Search for the cell housing the specified text and yield its [x, y] center coordinate. 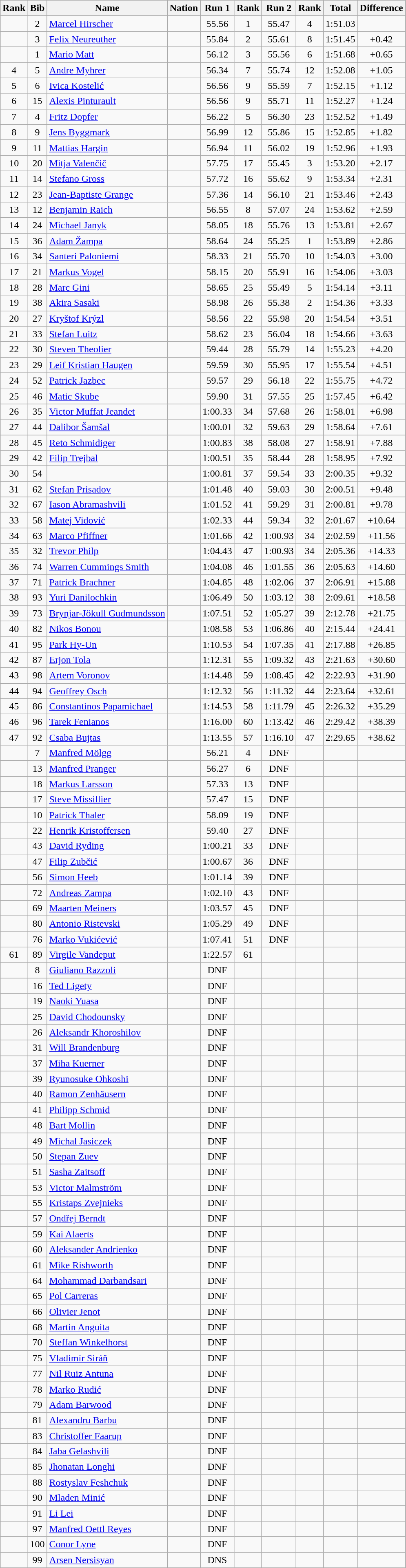
DNS [217, 1560]
1:11.79 [279, 707]
62 [38, 489]
+4.20 [381, 349]
1:54.66 [340, 334]
86 [38, 707]
Geoffrey Osch [107, 691]
+2.86 [381, 241]
55.70 [279, 256]
55.61 [279, 39]
Run 1 [217, 8]
Kryštof Krýzl [107, 318]
59.57 [217, 380]
Iason Abramashvili [107, 505]
73 [38, 613]
Tarek Fenianos [107, 722]
1:53.46 [340, 194]
Bart Mollin [107, 1125]
+1.93 [381, 148]
57.33 [217, 784]
59.44 [217, 349]
+2.67 [381, 225]
Run 2 [279, 8]
Philipp Schmid [107, 1110]
55.98 [279, 318]
100 [38, 1544]
1:58.64 [340, 427]
55.62 [279, 179]
Marcel Hirscher [107, 24]
Manfred Mölgg [107, 753]
Leif Kristian Haugen [107, 365]
56.18 [279, 380]
55.47 [279, 24]
1:52.96 [340, 148]
Ted Ligety [107, 986]
66 [38, 1312]
Henrik Kristoffersen [107, 830]
1:00.83 [217, 442]
+18.58 [381, 598]
Michal Jasiczek [107, 1141]
+38.39 [381, 722]
2:29.65 [340, 738]
+30.60 [381, 660]
2:09.61 [340, 598]
+31.90 [381, 675]
56.04 [279, 334]
1:51.03 [340, 24]
Constantinos Papamichael [107, 707]
2:05.63 [340, 567]
1:54.54 [340, 318]
Patrick Brachner [107, 582]
1:14.48 [217, 675]
Stefan Prisadov [107, 489]
94 [38, 691]
1:54.14 [340, 287]
1:53.34 [340, 179]
55.59 [279, 86]
59.03 [279, 489]
58.98 [217, 303]
Erjon Tola [107, 660]
55.84 [217, 39]
+24.41 [381, 629]
56.27 [217, 769]
1:07.41 [217, 939]
1:06.86 [279, 629]
98 [38, 675]
1:05.29 [217, 923]
1:22.57 [217, 955]
+21.75 [381, 613]
Patrick Jazbec [107, 380]
Fritz Dopfer [107, 117]
1:02.10 [217, 892]
Reto Schmidiger [107, 442]
Miha Kuerner [107, 1063]
1:00.33 [217, 411]
67 [38, 505]
Brynjar-Jökull Gudmundsson [107, 613]
Andre Myhrer [107, 70]
78 [38, 1389]
2:12.78 [340, 613]
56.21 [217, 753]
+0.42 [381, 39]
Trevor Philp [107, 551]
Martin Anguita [107, 1327]
Bib [38, 8]
1:02.33 [217, 520]
Ondřej Berndt [107, 1219]
1:10.53 [217, 644]
+3.63 [381, 334]
2:17.88 [340, 644]
58.62 [217, 334]
+9.32 [381, 474]
57.68 [279, 411]
1:04.85 [217, 582]
1:54.36 [340, 303]
55.49 [279, 287]
Marko Vukićević [107, 939]
+15.88 [381, 582]
+4.51 [381, 365]
David Chodounsky [107, 1017]
57.36 [217, 194]
Total [340, 8]
+6.42 [381, 396]
58.05 [217, 225]
55.45 [279, 163]
1:05.27 [279, 613]
2:00.51 [340, 489]
+0.65 [381, 55]
Vladimír Siráň [107, 1358]
+4.72 [381, 380]
1:53.20 [340, 163]
Yuri Danilochkin [107, 598]
56.94 [217, 148]
76 [38, 939]
58.08 [279, 442]
Difference [381, 8]
63 [38, 536]
1:53.81 [340, 225]
56.22 [217, 117]
Simon Heeb [107, 877]
90 [38, 1498]
1:03.57 [217, 908]
1:13.42 [279, 722]
1:04.43 [217, 551]
1:07.35 [279, 644]
96 [38, 722]
+35.29 [381, 707]
1:01.66 [217, 536]
2:05.36 [340, 551]
Akira Sasaki [107, 303]
Marc Gini [107, 287]
+3.11 [381, 287]
1:52.27 [340, 101]
56.34 [217, 70]
55.38 [279, 303]
87 [38, 660]
2:23.64 [340, 691]
97 [38, 1529]
57.55 [279, 396]
+3.03 [381, 272]
Pol Carreras [107, 1296]
55.74 [279, 70]
Mitja Valenčič [107, 163]
82 [38, 629]
+3.51 [381, 318]
55.71 [279, 101]
55.79 [279, 349]
58.65 [217, 287]
Arsen Nersisyan [107, 1560]
Li Lei [107, 1513]
59.90 [217, 396]
Manfred Oettl Reyes [107, 1529]
55.76 [279, 225]
Stefan Luitz [107, 334]
2:15.44 [340, 629]
Marko Rudić [107, 1389]
+1.05 [381, 70]
Nikos Bonou [107, 629]
2:22.93 [340, 675]
56.10 [279, 194]
+7.61 [381, 427]
Jaba Gelashvili [107, 1451]
1:16.00 [217, 722]
Olivier Jenot [107, 1312]
57.75 [217, 163]
68 [38, 1327]
92 [38, 738]
1:00.81 [217, 474]
83 [38, 1435]
Steffan Winkelhorst [107, 1343]
2:00.81 [340, 505]
Adam Žampa [107, 241]
1:09.32 [279, 660]
Victor Malmström [107, 1188]
2:06.91 [340, 582]
1:08.45 [279, 675]
1:16.10 [279, 738]
81 [38, 1420]
1:55.54 [340, 365]
1:55.75 [340, 380]
Steven Theolier [107, 349]
58.56 [217, 318]
1:01.55 [279, 567]
Alexis Pinturault [107, 101]
59.34 [279, 520]
+2.59 [381, 210]
Matic Skube [107, 396]
88 [38, 1482]
1:11.32 [279, 691]
55.91 [279, 272]
Aleksander Andrienko [107, 1250]
Mattias Hargin [107, 148]
Matej Vidović [107, 520]
+7.88 [381, 442]
Mike Rishworth [107, 1265]
Marco Pfiffner [107, 536]
Dalibor Šamšal [107, 427]
69 [38, 908]
59.54 [279, 474]
Ryunosuke Ohkoshi [107, 1079]
+3.33 [381, 303]
1:02.06 [279, 582]
1:00.51 [217, 458]
Patrick Thaler [107, 815]
Kristaps Zvejnieks [107, 1203]
1:00.67 [217, 861]
2:26.32 [340, 707]
1:03.12 [279, 598]
1:06.49 [217, 598]
85 [38, 1467]
Aleksandr Khoroshilov [107, 1032]
Name [107, 8]
Mohammad Darbandsari [107, 1281]
Nation [184, 8]
Jean-Baptiste Grange [107, 194]
59.29 [279, 505]
1:07.51 [217, 613]
Antonio Ristevski [107, 923]
Michael Janyk [107, 225]
1:52.85 [340, 132]
Csaba Bujtas [107, 738]
+1.12 [381, 86]
93 [38, 598]
Rostyslav Feshchuk [107, 1482]
+10.64 [381, 520]
Victor Muffat Jeandet [107, 411]
65 [38, 1296]
+11.56 [381, 536]
Ivica Kostelić [107, 86]
2:01.67 [340, 520]
58.64 [217, 241]
74 [38, 567]
2:02.59 [340, 536]
Manfred Pranger [107, 769]
95 [38, 644]
89 [38, 955]
1:08.58 [217, 629]
1:01.14 [217, 877]
57.07 [279, 210]
Stefano Gross [107, 179]
Filip Trejbal [107, 458]
71 [38, 582]
1:00.21 [217, 846]
+14.33 [381, 551]
Benjamin Raich [107, 210]
+9.48 [381, 489]
99 [38, 1560]
Kai Alaerts [107, 1234]
1:53.62 [340, 210]
+26.85 [381, 644]
58.33 [217, 256]
Will Brandenburg [107, 1048]
Sasha Zaitsoff [107, 1172]
+1.49 [381, 117]
59.59 [217, 365]
1:54.03 [340, 256]
Filip Zubčić [107, 861]
Ramon Zenhäusern [107, 1094]
70 [38, 1343]
2:00.35 [340, 474]
1:55.23 [340, 349]
Steve Missillier [107, 799]
1:58.01 [340, 411]
1:52.52 [340, 117]
1:58.95 [340, 458]
57.47 [217, 799]
David Ryding [107, 846]
72 [38, 892]
Naoki Yuasa [107, 1001]
+2.31 [381, 179]
+9.78 [381, 505]
Nil Ruiz Antuna [107, 1374]
Christoffer Faarup [107, 1435]
58.15 [217, 272]
56.99 [217, 132]
1:54.06 [340, 272]
79 [38, 1405]
56.30 [279, 117]
Stepan Zuev [107, 1156]
58.44 [279, 458]
59.40 [217, 830]
1:00.01 [217, 427]
1:52.15 [340, 86]
57.72 [217, 179]
Alexandru Barbu [107, 1420]
+3.00 [381, 256]
91 [38, 1513]
1:12.31 [217, 660]
58.09 [217, 815]
Maarten Meiners [107, 908]
1:51.45 [340, 39]
+1.82 [381, 132]
Park Hy-Un [107, 644]
1:52.08 [340, 70]
55.25 [279, 241]
55.95 [279, 365]
Andreas Zampa [107, 892]
Markus Larsson [107, 784]
Giuliano Razzoli [107, 970]
+38.62 [381, 738]
2:21.63 [340, 660]
+2.43 [381, 194]
75 [38, 1358]
Jhonatan Longhi [107, 1467]
84 [38, 1451]
+1.24 [381, 101]
1:53.89 [340, 241]
Felix Neureuther [107, 39]
Markus Vogel [107, 272]
1:57.45 [340, 396]
64 [38, 1281]
+14.60 [381, 567]
1:14.53 [217, 707]
Artem Voronov [107, 675]
+6.98 [381, 411]
1:58.91 [340, 442]
77 [38, 1374]
59.63 [279, 427]
Jens Byggmark [107, 132]
1:12.32 [217, 691]
56.12 [217, 55]
56.55 [217, 210]
1:01.52 [217, 505]
80 [38, 923]
+32.61 [381, 691]
1:51.68 [340, 55]
56.02 [279, 148]
+2.17 [381, 163]
Mario Matt [107, 55]
1:13.55 [217, 738]
Virgile Vandeput [107, 955]
Warren Cummings Smith [107, 567]
Mladen Minić [107, 1498]
+7.92 [381, 458]
2:29.42 [340, 722]
Santeri Paloniemi [107, 256]
55.86 [279, 132]
1:04.08 [217, 567]
Adam Barwood [107, 1405]
1:01.48 [217, 489]
Conor Lyne [107, 1544]
